For the text-containing cell, return its midpoint in (X, Y) coordinate format. 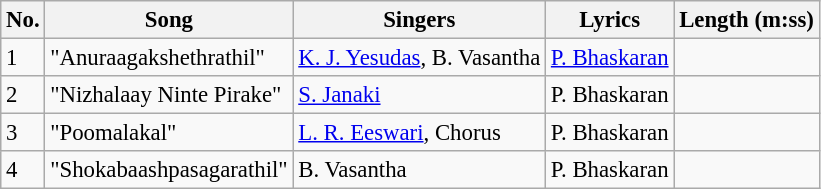
L. R. Eeswari, Chorus (420, 133)
1 (23, 58)
Song (169, 20)
"Nizhalaay Ninte Pirake" (169, 95)
Lyrics (610, 20)
Length (m:ss) (746, 20)
S. Janaki (420, 95)
4 (23, 170)
3 (23, 133)
B. Vasantha (420, 170)
2 (23, 95)
Singers (420, 20)
"Shokabaashpasagarathil" (169, 170)
No. (23, 20)
"Poomalakal" (169, 133)
"Anuraagakshethrathil" (169, 58)
K. J. Yesudas, B. Vasantha (420, 58)
